Identify which cell holds the provided text, then report its [X, Y] central coordinate. 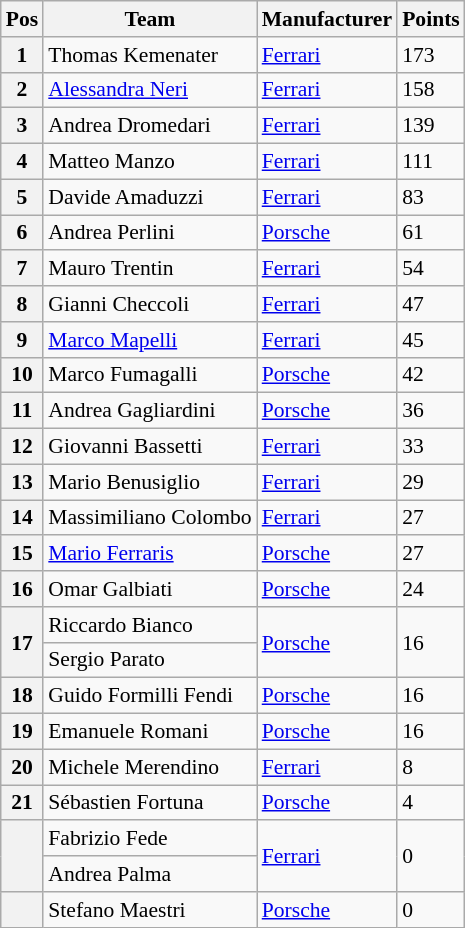
29 [431, 482]
173 [431, 55]
Pos [22, 19]
Mario Benusiglio [150, 482]
11 [22, 411]
Guido Formilli Fendi [150, 696]
Emanuele Romani [150, 732]
Thomas Kemenater [150, 55]
Massimiliano Colombo [150, 518]
33 [431, 447]
Matteo Manzo [150, 162]
Manufacturer [327, 19]
158 [431, 90]
9 [22, 340]
Gianni Checcoli [150, 304]
Michele Merendino [150, 767]
Mario Ferraris [150, 554]
24 [431, 589]
47 [431, 304]
17 [22, 642]
7 [22, 269]
Riccardo Bianco [150, 625]
Points [431, 19]
Sergio Parato [150, 660]
111 [431, 162]
Sébastien Fortuna [150, 803]
20 [22, 767]
Andrea Gagliardini [150, 411]
Andrea Perlini [150, 233]
36 [431, 411]
Omar Galbiati [150, 589]
61 [431, 233]
Stefano Maestri [150, 910]
Team [150, 19]
45 [431, 340]
1 [22, 55]
Fabrizio Fede [150, 839]
Andrea Dromedari [150, 126]
Alessandra Neri [150, 90]
5 [22, 197]
6 [22, 233]
Giovanni Bassetti [150, 447]
Andrea Palma [150, 874]
83 [431, 197]
19 [22, 732]
15 [22, 554]
42 [431, 375]
12 [22, 447]
2 [22, 90]
14 [22, 518]
Marco Fumagalli [150, 375]
Mauro Trentin [150, 269]
18 [22, 696]
Marco Mapelli [150, 340]
54 [431, 269]
21 [22, 803]
3 [22, 126]
10 [22, 375]
139 [431, 126]
13 [22, 482]
Davide Amaduzzi [150, 197]
